Detect which cell encompasses the target text, then output its (x, y) center coordinate. 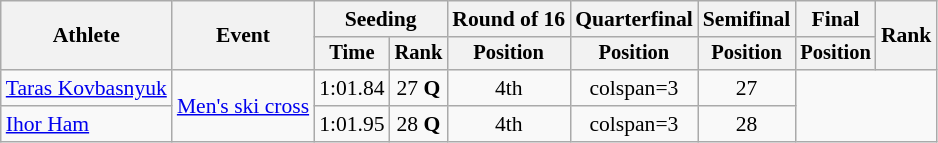
Ihor Ham (86, 124)
Seeding (380, 19)
Round of 16 (508, 19)
Semifinal (747, 19)
28 (747, 124)
Athlete (86, 36)
27 (747, 88)
1:01.95 (352, 124)
27 Q (419, 88)
1:01.84 (352, 88)
Men's ski cross (243, 106)
Event (243, 36)
Time (352, 54)
Quarterfinal (634, 19)
Taras Kovbasnyuk (86, 88)
28 Q (419, 124)
Final (835, 19)
